Identify which cell holds the provided text, then report its [X, Y] central coordinate. 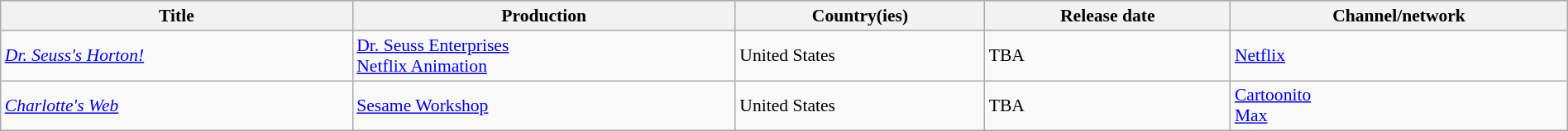
Sesame Workshop [544, 105]
Release date [1108, 16]
CartoonitoMax [1399, 105]
Dr. Seuss EnterprisesNetflix Animation [544, 56]
Country(ies) [860, 16]
Netflix [1399, 56]
Channel/network [1399, 16]
Charlotte's Web [177, 105]
Dr. Seuss's Horton! [177, 56]
Production [544, 16]
Title [177, 16]
